For the text-containing cell, return its midpoint in (x, y) coordinate format. 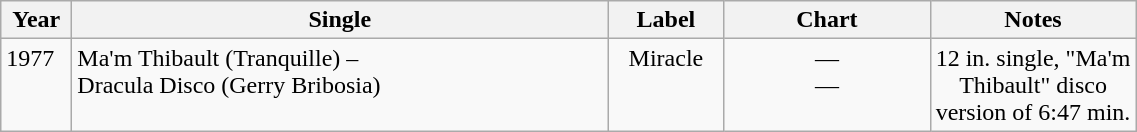
—— (827, 85)
Year (36, 20)
Single (340, 20)
1977 (36, 85)
Label (666, 20)
Ma'm Thibault (Tranquille) –Dracula Disco (Gerry Bribosia) (340, 85)
Notes (1033, 20)
12 in. single, "Ma'm Thibault" disco version of 6:47 min. (1033, 85)
Chart (827, 20)
Miracle (666, 85)
